Locate the cell with the specified text and output its (x, y) center coordinate. 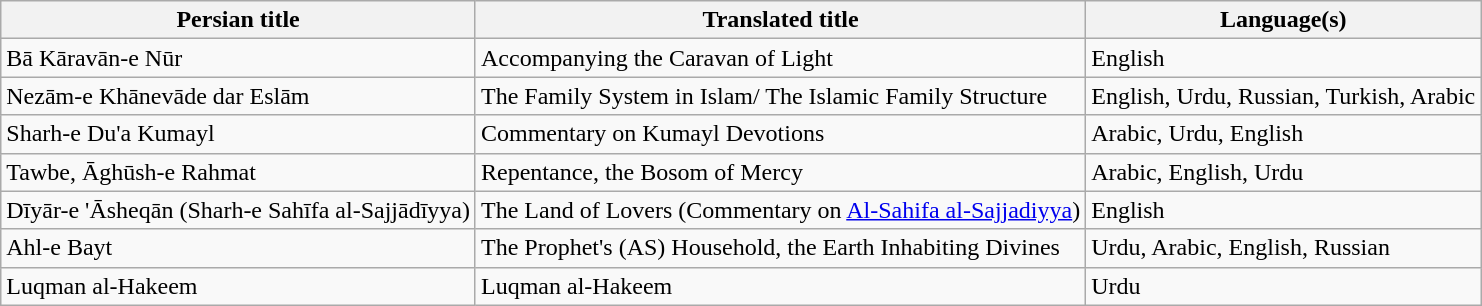
The Land of Lovers (Commentary on Al-Sahifa al-Sajjadiyya) (780, 210)
The Family System in Islam/ The Islamic Family Structure (780, 96)
Bā Kāravān-e Nūr (238, 58)
The Prophet's (AS) Household, the Earth Inhabiting Divines (780, 248)
Urdu, Arabic, English, Russian (1284, 248)
Repentance, the Bosom of Mercy (780, 172)
Persian title (238, 20)
Dīyār-e 'Āsheqān (Sharh-e Sahīfa al-Sajjādīyya) (238, 210)
Arabic, Urdu, English (1284, 134)
Urdu (1284, 286)
Language(s) (1284, 20)
Translated title (780, 20)
Accompanying the Caravan of Light (780, 58)
Nezām-e Khānevāde dar Eslām (238, 96)
Ahl-e Bayt (238, 248)
Tawbe, Āghūsh-e Rahmat (238, 172)
Arabic, English, Urdu (1284, 172)
Commentary on Kumayl Devotions (780, 134)
English, Urdu, Russian, Turkish, Arabic (1284, 96)
Sharh-e Du'a Kumayl (238, 134)
